Pinpoint the cell where the given text exists, returning its (X, Y) midpoint coordinate. 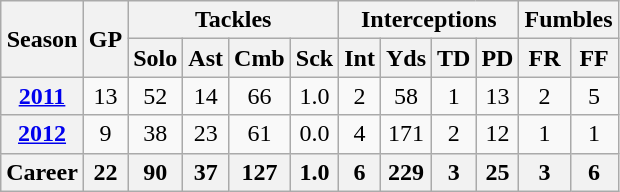
12 (498, 134)
14 (206, 96)
Solo (156, 58)
Cmb (260, 58)
23 (206, 134)
PD (498, 58)
FR (544, 58)
25 (498, 172)
58 (406, 96)
22 (105, 172)
TD (454, 58)
66 (260, 96)
127 (260, 172)
Int (360, 58)
FF (594, 58)
5 (594, 96)
37 (206, 172)
229 (406, 172)
52 (156, 96)
61 (260, 134)
Fumbles (568, 20)
2012 (42, 134)
90 (156, 172)
171 (406, 134)
38 (156, 134)
Sck (314, 58)
Career (42, 172)
Interceptions (429, 20)
2011 (42, 96)
Tackles (234, 20)
Season (42, 39)
9 (105, 134)
Yds (406, 58)
GP (105, 39)
0.0 (314, 134)
4 (360, 134)
Ast (206, 58)
